From the cell containing the given text, extract its center point as (x, y) coordinate. 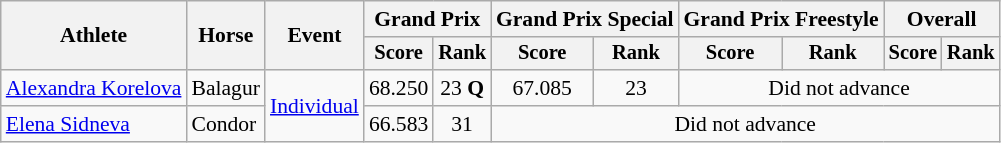
31 (462, 124)
67.085 (542, 88)
Alexandra Korelova (94, 88)
Individual (314, 106)
Elena Sidneva (94, 124)
Overall (942, 19)
68.250 (398, 88)
Athlete (94, 36)
23 (636, 88)
66.583 (398, 124)
Condor (225, 124)
23 Q (462, 88)
Balagur (225, 88)
Event (314, 36)
Grand Prix Special (585, 19)
Grand Prix (428, 19)
Grand Prix Freestyle (782, 19)
Horse (225, 36)
